Determine the (X, Y) coordinate at the center of the cell enclosing the given text.  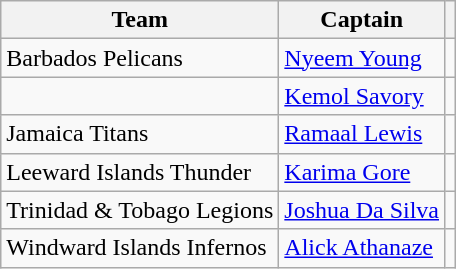
Trinidad & Tobago Legions (140, 210)
Nyeem Young (362, 58)
Kemol Savory (362, 96)
Team (140, 20)
Leeward Islands Thunder (140, 172)
Karima Gore (362, 172)
Barbados Pelicans (140, 58)
Ramaal Lewis (362, 134)
Alick Athanaze (362, 248)
Joshua Da Silva (362, 210)
Jamaica Titans (140, 134)
Windward Islands Infernos (140, 248)
Captain (362, 20)
